Identify which cell holds the provided text, then report its [X, Y] central coordinate. 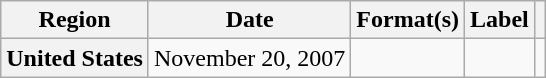
United States [75, 58]
Label [500, 20]
Date [249, 20]
Format(s) [408, 20]
November 20, 2007 [249, 58]
Region [75, 20]
